Capture the cell that displays the provided text and extract its [X, Y] central coordinate. 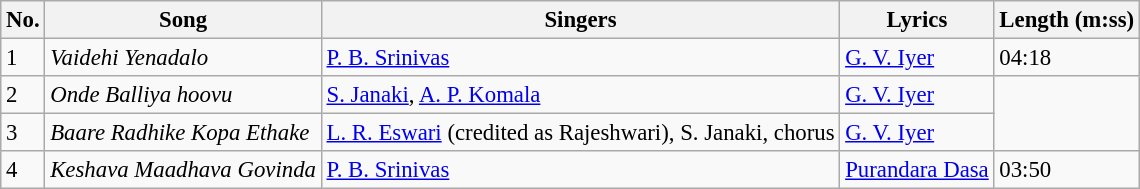
Keshava Maadhava Govinda [183, 170]
Vaidehi Yenadalo [183, 58]
03:50 [1066, 170]
04:18 [1066, 58]
1 [23, 58]
Lyrics [917, 20]
Baare Radhike Kopa Ethake [183, 133]
No. [23, 20]
Onde Balliya hoovu [183, 95]
L. R. Eswari (credited as Rajeshwari), S. Janaki, chorus [580, 133]
3 [23, 133]
S. Janaki, A. P. Komala [580, 95]
Purandara Dasa [917, 170]
4 [23, 170]
Singers [580, 20]
Length (m:ss) [1066, 20]
2 [23, 95]
Song [183, 20]
